From the cell containing the given text, extract its center point as [X, Y] coordinate. 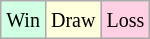
Draw [72, 20]
Win [24, 20]
Loss [126, 20]
